Capture the cell that displays the provided text and extract its (x, y) central coordinate. 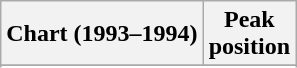
Chart (1993–1994) (102, 34)
Peakposition (249, 34)
